From the cell containing the given text, extract its center point as (x, y) coordinate. 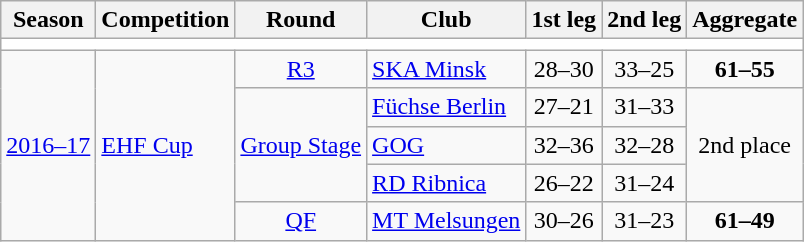
2nd leg (644, 20)
1st leg (564, 20)
EHF Cup (166, 145)
GOG (446, 145)
27–21 (564, 107)
61–55 (745, 69)
2016–17 (48, 145)
Season (48, 20)
QF (301, 221)
31–33 (644, 107)
RD Ribnica (446, 183)
Competition (166, 20)
SKA Minsk (446, 69)
2nd place (745, 145)
32–28 (644, 145)
Club (446, 20)
31–23 (644, 221)
MT Melsungen (446, 221)
28–30 (564, 69)
61–49 (745, 221)
Füchse Berlin (446, 107)
26–22 (564, 183)
33–25 (644, 69)
Aggregate (745, 20)
Group Stage (301, 145)
30–26 (564, 221)
31–24 (644, 183)
32–36 (564, 145)
Round (301, 20)
R3 (301, 69)
